Capture the cell that displays the provided text and extract its [X, Y] central coordinate. 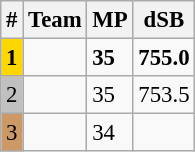
MP [110, 20]
1 [12, 58]
Team [55, 20]
2 [12, 95]
753.5 [164, 95]
34 [110, 133]
3 [12, 133]
dSB [164, 20]
755.0 [164, 58]
# [12, 20]
